From the cell containing the given text, extract its center point as [X, Y] coordinate. 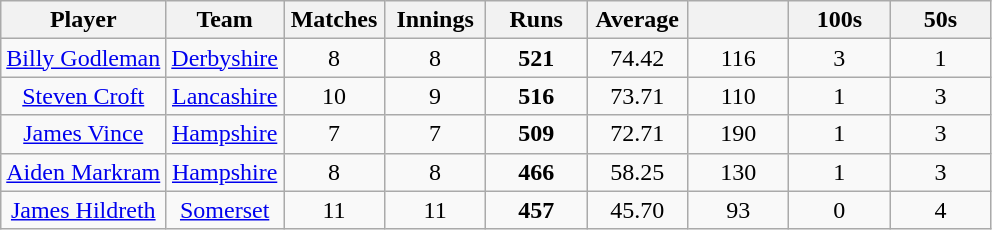
110 [738, 96]
58.25 [638, 172]
Lancashire [225, 96]
Player [84, 20]
93 [738, 210]
130 [738, 172]
73.71 [638, 96]
100s [840, 20]
Billy Godleman [84, 58]
72.71 [638, 134]
190 [738, 134]
516 [536, 96]
116 [738, 58]
45.70 [638, 210]
Team [225, 20]
Aiden Markram [84, 172]
Runs [536, 20]
0 [840, 210]
James Vince [84, 134]
Somerset [225, 210]
9 [436, 96]
74.42 [638, 58]
509 [536, 134]
4 [940, 210]
Innings [436, 20]
457 [536, 210]
Steven Croft [84, 96]
Derbyshire [225, 58]
Matches [334, 20]
10 [334, 96]
521 [536, 58]
James Hildreth [84, 210]
Average [638, 20]
466 [536, 172]
50s [940, 20]
